Provide the [X, Y] coordinate of the cell's center where the given text is located.  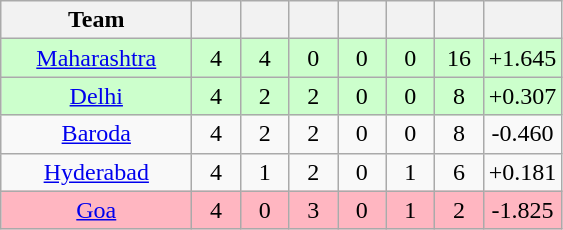
16 [460, 58]
+1.645 [522, 58]
Goa [96, 210]
Hyderabad [96, 172]
3 [314, 210]
6 [460, 172]
+0.181 [522, 172]
Maharashtra [96, 58]
Delhi [96, 96]
Baroda [96, 134]
Team [96, 20]
-1.825 [522, 210]
+0.307 [522, 96]
-0.460 [522, 134]
